Detect which cell encompasses the target text, then output its [x, y] center coordinate. 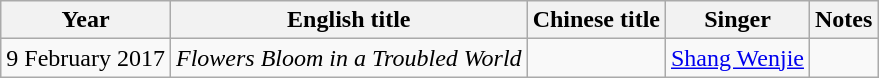
9 February 2017 [86, 58]
English title [348, 20]
Flowers Bloom in a Troubled World [348, 58]
Singer [737, 20]
Year [86, 20]
Notes [843, 20]
Chinese title [596, 20]
Shang Wenjie [737, 58]
